Determine the [X, Y] coordinate at the center of the cell enclosing the given text.  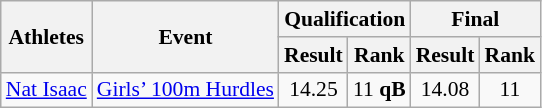
Event [186, 36]
Girls’ 100m Hurdles [186, 90]
Final [476, 19]
Athletes [46, 36]
11 qB [380, 90]
Qualification [345, 19]
14.25 [314, 90]
14.08 [446, 90]
Nat Isaac [46, 90]
11 [510, 90]
